For the text-containing cell, return its midpoint in (X, Y) coordinate format. 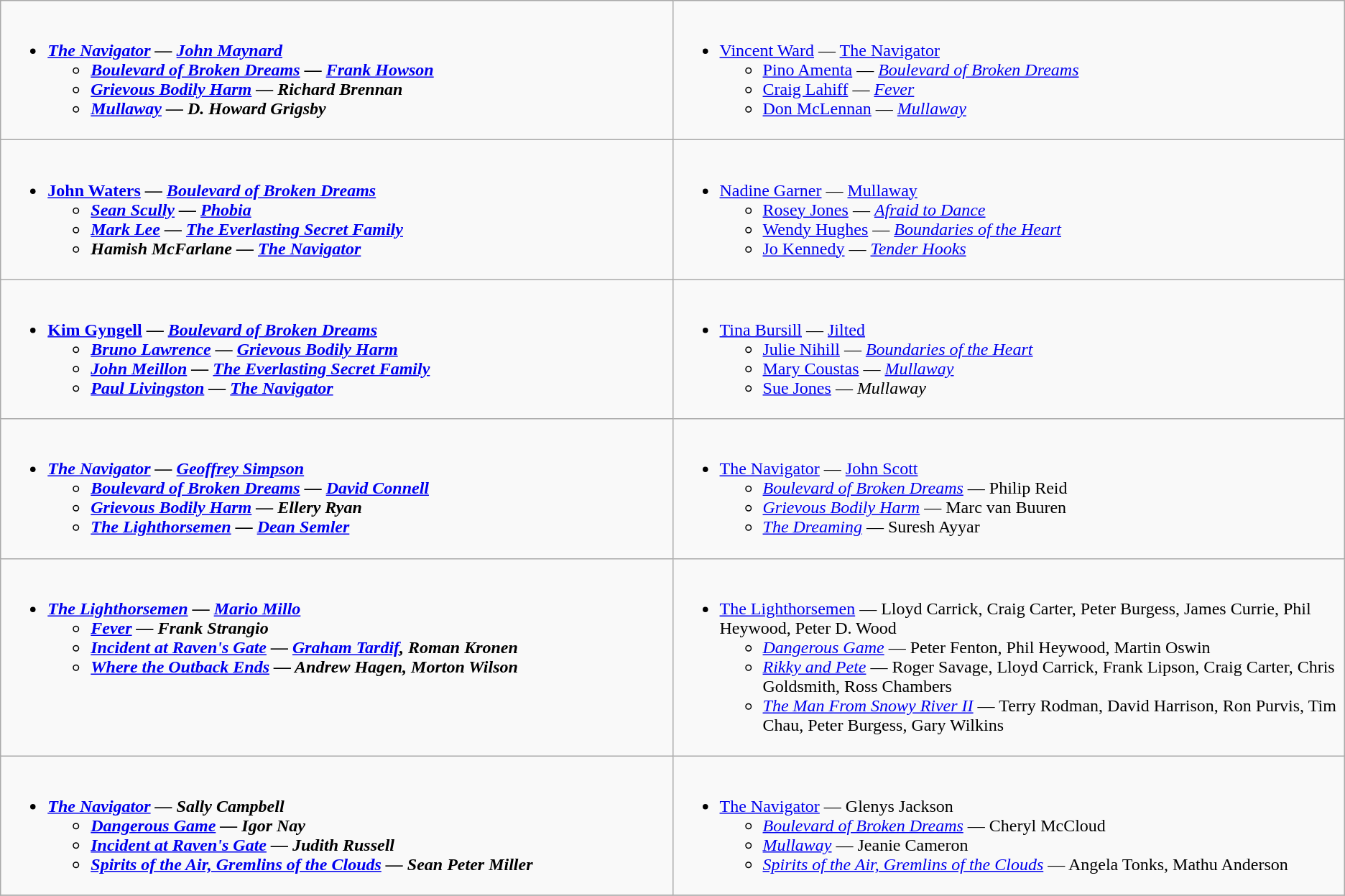
John Waters — Boulevard of Broken DreamsSean Scully — PhobiaMark Lee — The Everlasting Secret FamilyHamish McFarlane — The Navigator (336, 210)
Tina Bursill — JiltedJulie Nihill — Boundaries of the HeartMary Coustas — MullawaySue Jones — Mullaway (1009, 349)
The Navigator — John ScottBoulevard of Broken Dreams — Philip ReidGrievous Bodily Harm — Marc van BuurenThe Dreaming — Suresh Ayyar (1009, 489)
The Navigator — Geoffrey SimpsonBoulevard of Broken Dreams — David ConnellGrievous Bodily Harm — Ellery RyanThe Lighthorsemen — Dean Semler (336, 489)
Vincent Ward — The NavigatorPino Amenta — Boulevard of Broken DreamsCraig Lahiff — FeverDon McLennan — Mullaway (1009, 70)
Nadine Garner — MullawayRosey Jones — Afraid to DanceWendy Hughes — Boundaries of the HeartJo Kennedy — Tender Hooks (1009, 210)
The Navigator — John MaynardBoulevard of Broken Dreams — Frank HowsonGrievous Bodily Harm — Richard BrennanMullaway — D. Howard Grigsby (336, 70)
